Capture the cell that displays the provided text and extract its (x, y) central coordinate. 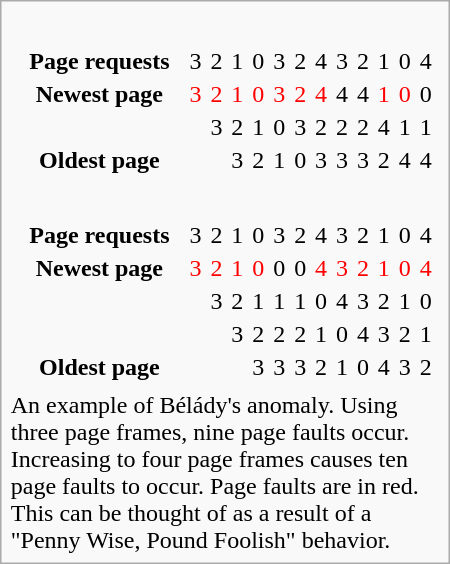
Page requests 3 2 1 0 3 2 4 3 2 1 0 4 Newest page 3 2 1 0 3 2 4 4 4 1 0 0 3 2 1 0 3 2 2 2 4 1 1 Oldest page 3 2 1 0 3 3 3 2 4 4 (224, 94)
Page requests 3 2 1 0 3 2 4 3 2 1 0 4 Newest page 3 2 1 0 0 0 4 3 2 1 0 4 3 2 1 1 1 0 4 3 2 1 0 3 2 2 2 1 0 4 3 2 1 Oldest page 3 3 3 2 1 0 4 3 2 (224, 285)
